Locate the cell with the specified text and output its (X, Y) center coordinate. 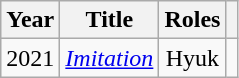
Imitation (110, 58)
Title (110, 20)
Roles (192, 20)
Year (30, 20)
Hyuk (192, 58)
2021 (30, 58)
